Detect which cell encompasses the target text, then output its [X, Y] center coordinate. 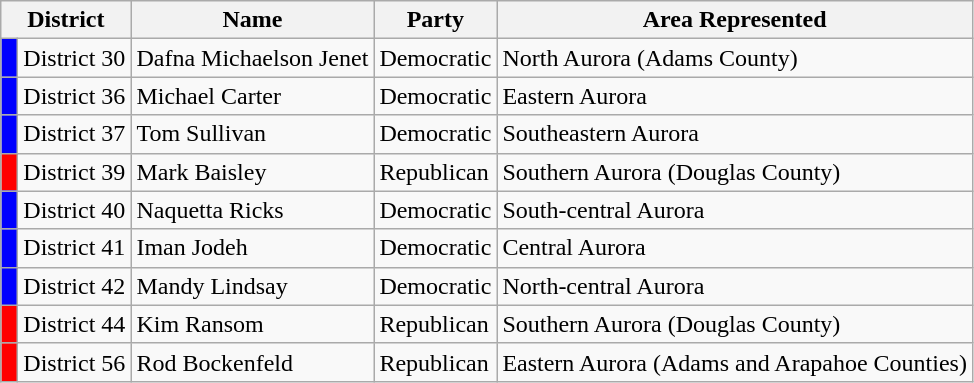
District 37 [74, 134]
Southeastern Aurora [735, 134]
Name [252, 20]
District 39 [74, 172]
District 30 [74, 58]
District 36 [74, 96]
Naquetta Ricks [252, 210]
Mandy Lindsay [252, 286]
District 44 [74, 324]
North-central Aurora [735, 286]
Dafna Michaelson Jenet [252, 58]
Michael Carter [252, 96]
Mark Baisley [252, 172]
North Aurora (Adams County) [735, 58]
Kim Ransom [252, 324]
District 40 [74, 210]
District 56 [74, 362]
District [66, 20]
Area Represented [735, 20]
South-central Aurora [735, 210]
Rod Bockenfeld [252, 362]
Iman Jodeh [252, 248]
Tom Sullivan [252, 134]
Eastern Aurora [735, 96]
Central Aurora [735, 248]
District 42 [74, 286]
District 41 [74, 248]
Eastern Aurora (Adams and Arapahoe Counties) [735, 362]
Party [436, 20]
